Return [x, y] of the center of cell containing provided text 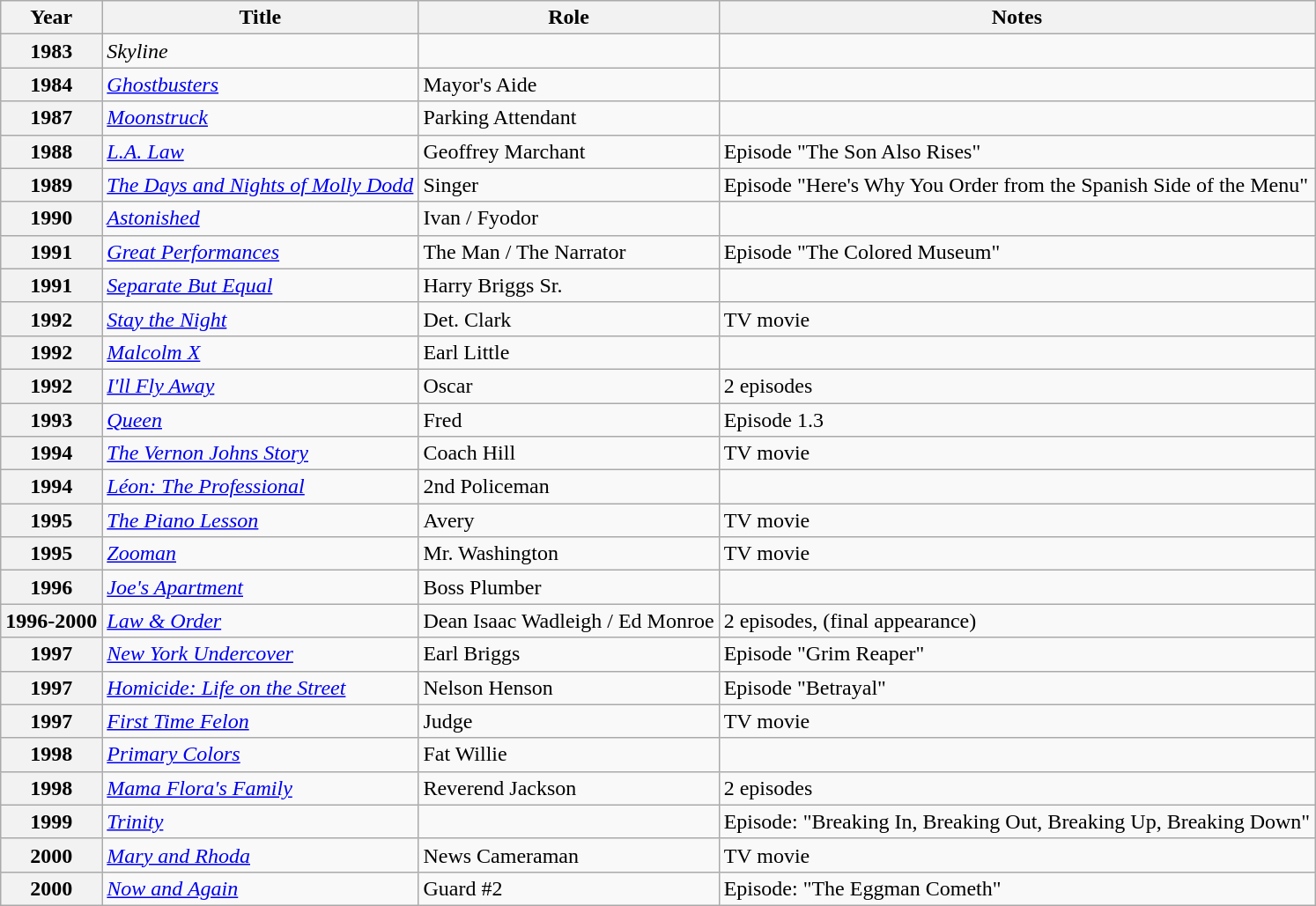
2 episodes, (final appearance) [1017, 621]
Separate But Equal [261, 285]
Role [569, 18]
Homicide: Life on the Street [261, 688]
Stay the Night [261, 319]
Det. Clark [569, 319]
Coach Hill [569, 453]
Reverend Jackson [569, 788]
1984 [51, 85]
2nd Policeman [569, 487]
Nelson Henson [569, 688]
Parking Attendant [569, 118]
1983 [51, 51]
News Cameraman [569, 855]
Earl Briggs [569, 654]
The Man / The Narrator [569, 252]
Singer [569, 185]
Episode 1.3 [1017, 420]
First Time Felon [261, 721]
Episode "Grim Reaper" [1017, 654]
Skyline [261, 51]
Judge [569, 721]
Joe's Apartment [261, 587]
L.A. Law [261, 151]
Geoffrey Marchant [569, 151]
Episode: "Breaking In, Breaking Out, Breaking Up, Breaking Down" [1017, 821]
Zooman [261, 554]
Malcolm X [261, 352]
Dean Isaac Wadleigh / Ed Monroe [569, 621]
Fat Willie [569, 755]
Episode "The Colored Museum" [1017, 252]
Léon: The Professional [261, 487]
Law & Order [261, 621]
Fred [569, 420]
1993 [51, 420]
Episode "Betrayal" [1017, 688]
1996-2000 [51, 621]
Mayor's Aide [569, 85]
Mr. Washington [569, 554]
Ivan / Fyodor [569, 218]
1999 [51, 821]
The Days and Nights of Molly Dodd [261, 185]
Now and Again [261, 888]
Boss Plumber [569, 587]
Avery [569, 520]
Moonstruck [261, 118]
1988 [51, 151]
Earl Little [569, 352]
Primary Colors [261, 755]
Year [51, 18]
Episode "Here's Why You Order from the Spanish Side of the Menu" [1017, 185]
Mama Flora's Family [261, 788]
1987 [51, 118]
The Vernon Johns Story [261, 453]
Episode: "The Eggman Cometh" [1017, 888]
Oscar [569, 386]
Episode "The Son Also Rises" [1017, 151]
The Piano Lesson [261, 520]
Mary and Rhoda [261, 855]
Astonished [261, 218]
Great Performances [261, 252]
1989 [51, 185]
Trinity [261, 821]
1990 [51, 218]
Title [261, 18]
I'll Fly Away [261, 386]
New York Undercover [261, 654]
Harry Briggs Sr. [569, 285]
Guard #2 [569, 888]
1996 [51, 587]
Ghostbusters [261, 85]
Notes [1017, 18]
Queen [261, 420]
